Capture the cell that displays the provided text and extract its [X, Y] central coordinate. 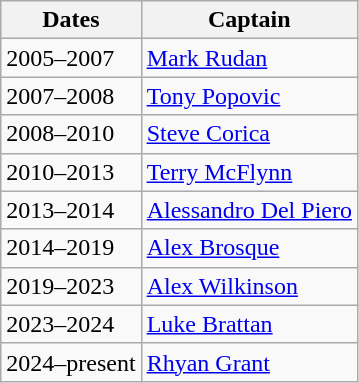
2010–2013 [71, 172]
Captain [249, 20]
2024–present [71, 362]
Alessandro Del Piero [249, 210]
Tony Popovic [249, 96]
2005–2007 [71, 58]
Steve Corica [249, 134]
Alex Brosque [249, 248]
Mark Rudan [249, 58]
Terry McFlynn [249, 172]
2023–2024 [71, 324]
Luke Brattan [249, 324]
2007–2008 [71, 96]
2019–2023 [71, 286]
2008–2010 [71, 134]
Alex Wilkinson [249, 286]
Dates [71, 20]
2013–2014 [71, 210]
Rhyan Grant [249, 362]
2014–2019 [71, 248]
